Capture the cell that displays the provided text and extract its [x, y] central coordinate. 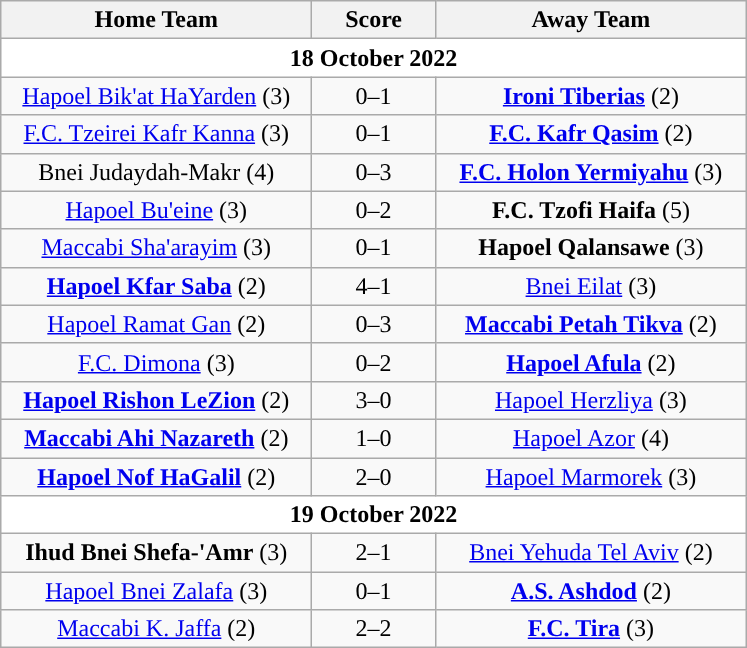
F.C. Dimona (3) [156, 362]
Bnei Eilat (3) [590, 286]
A.S. Ashdod (2) [590, 591]
Bnei Yehuda Tel Aviv (2) [590, 553]
Maccabi Sha'arayim (3) [156, 248]
F.C. Tzofi Haifa (5) [590, 210]
F.C. Holon Yermiyahu (3) [590, 172]
2–0 [374, 477]
19 October 2022 [374, 515]
Ironi Tiberias (2) [590, 96]
Maccabi Petah Tikva (2) [590, 324]
1–0 [374, 438]
2–2 [374, 629]
Hapoel Azor (4) [590, 438]
Hapoel Rishon LeZion (2) [156, 400]
F.C. Tzeirei Kafr Kanna (3) [156, 134]
Hapoel Afula (2) [590, 362]
Bnei Judaydah-Makr (4) [156, 172]
F.C. Kafr Qasim (2) [590, 134]
Hapoel Herzliya (3) [590, 400]
4–1 [374, 286]
Hapoel Bnei Zalafa (3) [156, 591]
2–1 [374, 553]
F.C. Tira (3) [590, 629]
Hapoel Bu'eine (3) [156, 210]
Hapoel Qalansawe (3) [590, 248]
Away Team [590, 20]
Hapoel Nof HaGalil (2) [156, 477]
Hapoel Ramat Gan (2) [156, 324]
18 October 2022 [374, 58]
Hapoel Bik'at HaYarden (3) [156, 96]
3–0 [374, 400]
Maccabi Ahi Nazareth (2) [156, 438]
Home Team [156, 20]
Hapoel Marmorek (3) [590, 477]
Score [374, 20]
Hapoel Kfar Saba (2) [156, 286]
Maccabi K. Jaffa (2) [156, 629]
Ihud Bnei Shefa-'Amr (3) [156, 553]
